Return the (x, y) coordinate for the center point of the cell that contains the specified text.  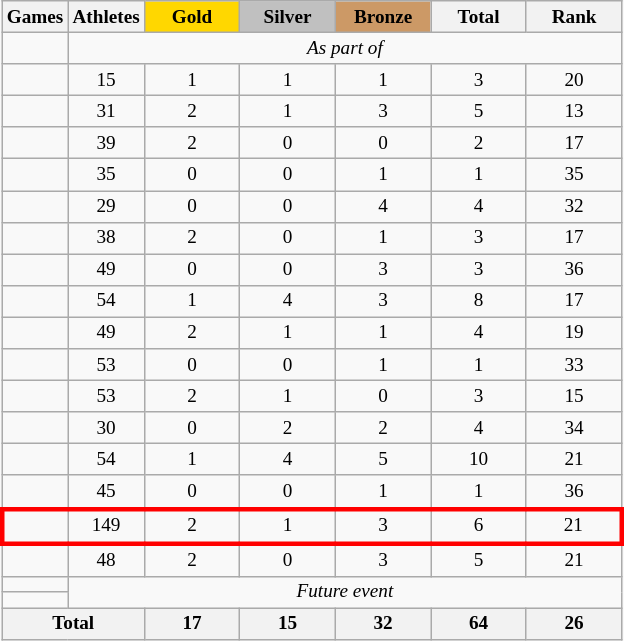
29 (106, 206)
149 (106, 526)
Silver (288, 17)
Future event (345, 592)
Athletes (106, 17)
48 (106, 560)
26 (574, 624)
As part of (345, 48)
20 (574, 80)
13 (574, 111)
Gold (192, 17)
34 (574, 428)
30 (106, 428)
64 (479, 624)
45 (106, 492)
33 (574, 365)
Games (35, 17)
19 (574, 333)
Rank (574, 17)
31 (106, 111)
38 (106, 238)
Bronze (383, 17)
6 (479, 526)
10 (479, 460)
39 (106, 143)
8 (479, 301)
